Detect which cell encompasses the target text, then output its (X, Y) center coordinate. 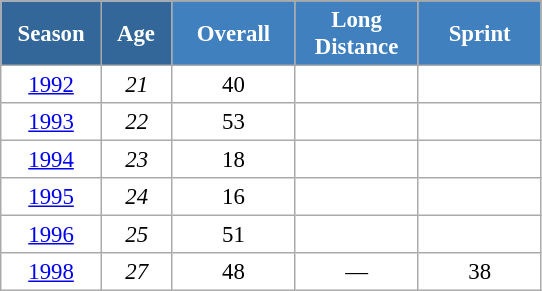
21 (136, 85)
Season (52, 34)
Sprint (480, 34)
25 (136, 235)
24 (136, 197)
1995 (52, 197)
Long Distance (356, 34)
1994 (52, 160)
Overall (234, 34)
23 (136, 160)
1996 (52, 235)
40 (234, 85)
22 (136, 122)
51 (234, 235)
18 (234, 160)
16 (234, 197)
53 (234, 122)
1992 (52, 85)
Age (136, 34)
1993 (52, 122)
